Search for the cell housing the specified text and yield its (x, y) center coordinate. 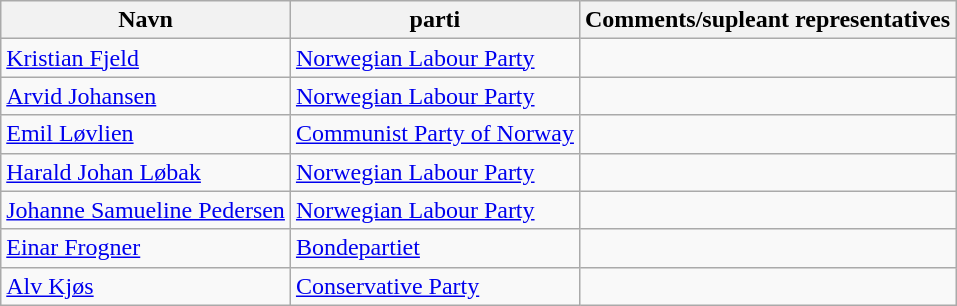
Kristian Fjeld (146, 58)
Comments/supleant representatives (767, 20)
Einar Frogner (146, 248)
Navn (146, 20)
Arvid Johansen (146, 96)
Emil Løvlien (146, 134)
Alv Kjøs (146, 286)
Conservative Party (434, 286)
Johanne Samueline Pedersen (146, 210)
Communist Party of Norway (434, 134)
Bondepartiet (434, 248)
Harald Johan Løbak (146, 172)
parti (434, 20)
